Locate the cell with the specified text and output its [x, y] center coordinate. 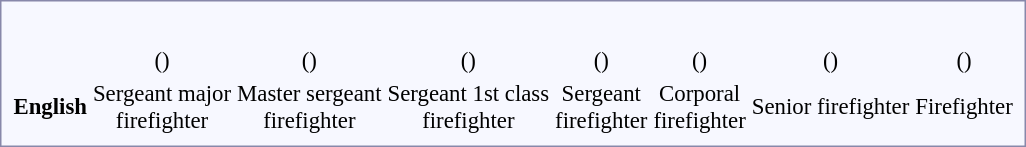
Corporal firefighter [700, 106]
Sergeant 1st class firefighter [468, 106]
Sergeant major firefighter [162, 106]
Master sergeant firefighter [310, 106]
English [50, 106]
Senior firefighter [830, 106]
Sergeant firefighter [602, 106]
Firefighter [964, 106]
